Output the (x, y) coordinate of the center of the cell containing the given text.  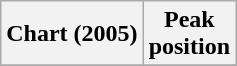
Chart (2005) (72, 34)
Peakposition (189, 34)
